Pinpoint the cell where the given text exists, returning its [X, Y] midpoint coordinate. 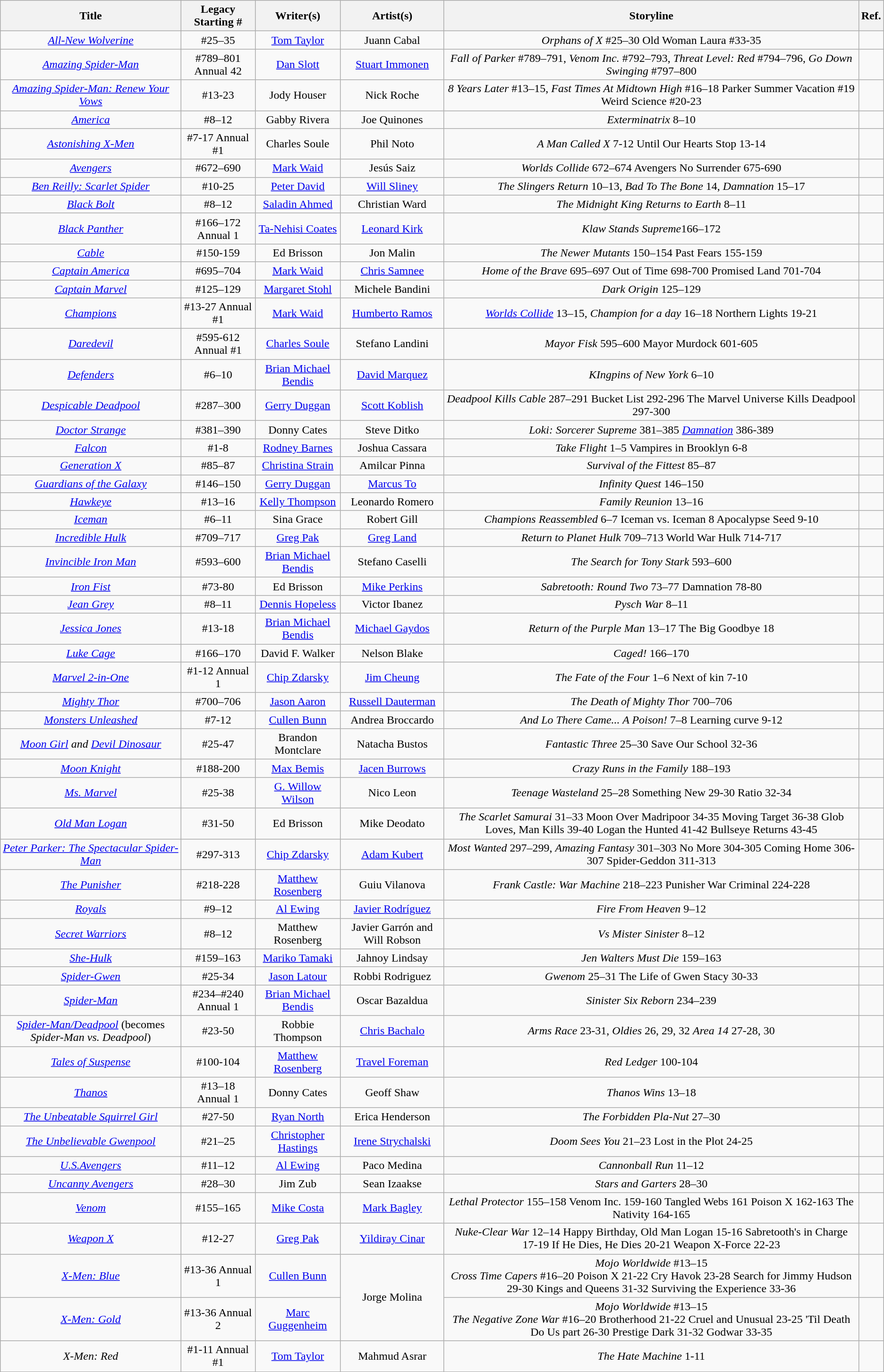
#1-8 [218, 448]
The Midnight King Returns to Earth 8–11 [651, 204]
Jason Aaron [297, 702]
Gabby Rivera [297, 119]
Christian Ward [392, 204]
Mahmud Asrar [392, 1356]
Max Bemis [297, 768]
Daredevil [91, 344]
The Death of Mighty Thor 700–706 [651, 702]
Stefano Caselli [392, 562]
#73-80 [218, 586]
Dennis Hopeless [297, 604]
Humberto Ramos [392, 314]
The Hate Machine 1-11 [651, 1356]
Home of the Brave 695–697 Out of Time 698-700 Promised Land 701-704 [651, 271]
Invincible Iron Man [91, 562]
Fall of Parker #789–791, Venom Inc. #792–793, Threat Level: Red #794–796, Go Down Swinging #797–800 [651, 64]
Robbi Rodriguez [392, 976]
Fantastic Three 25–30 Save Our School 32-36 [651, 744]
The Fate of the Four 1–6 Next of kin 7-10 [651, 677]
Gwenom 25–31 The Life of Gwen Stacy 30-33 [651, 976]
#13-36 Annual 2 [218, 1319]
#146–150 [218, 484]
Saladin Ahmed [297, 204]
Captain Marvel [91, 289]
X-Men: Red [91, 1356]
Falcon [91, 448]
#11–12 [218, 1166]
#12-27 [218, 1238]
#789–801 Annual 42 [218, 64]
Royals [91, 909]
Geoff Shaw [392, 1093]
Jason Latour [297, 976]
Uncanny Avengers [91, 1184]
Spider-Man [91, 1000]
Guiu Vilanova [392, 885]
Crazy Runs in the Family 188–193 [651, 768]
Amazing Spider-Man: Renew Your Vows [91, 95]
Pysch War 8–11 [651, 604]
Nelson Blake [392, 653]
#13-36 Annual 1 [218, 1276]
Luke Cage [91, 653]
#25-38 [218, 793]
Spider-Gwen [91, 976]
Leonard Kirk [392, 229]
Loki: Sorcerer Supreme 381–385 Damnation 386-389 [651, 430]
Ta-Nehisi Coates [297, 229]
Travel Foreman [392, 1062]
Scott Koblish [392, 405]
Old Man Logan [91, 824]
Margaret Stohl [297, 289]
Mariko Tamaki [297, 958]
Yildiray Cinar [392, 1238]
Jesús Saiz [392, 168]
#155–165 [218, 1208]
Astonishing X-Men [91, 144]
A Man Called X 7-12 Until Our Hearts Stop 13-14 [651, 144]
#21–25 [218, 1141]
Teenage Wasteland 25–28 Something New 29-30 Ratio 32-34 [651, 793]
Arms Race 23-31, Oldies 26, 29, 32 Area 14 27-28, 30 [651, 1031]
Red Ledger 100-104 [651, 1062]
Survival of the Fittest 85–87 [651, 466]
The Scarlet Samurai 31–33 Moon Over Madripoor 34-35 Moving Target 36-38 Glob Loves, Man Kills 39-40 Logan the Hunted 41-42 Bullseye Returns 43-45 [651, 824]
Incredible Hulk [91, 537]
Worlds Collide 13–15, Champion for a day 16–18 Northern Lights 19-21 [651, 314]
Javier Rodríguez [392, 909]
Mike Deodato [392, 824]
#593–600 [218, 562]
Exterminatrix 8–10 [651, 119]
Cable [91, 253]
Doctor Strange [91, 430]
#234–#240 Annual 1 [218, 1000]
Peter David [297, 186]
#25-34 [218, 976]
Caged! 166–170 [651, 653]
David Marquez [392, 375]
The Slingers Return 10–13, Bad To The Bone 14, Damnation 15–17 [651, 186]
Michael Gaydos [392, 628]
#1-11 Annual #1 [218, 1356]
Venom [91, 1208]
Legacy Starting # [218, 16]
Leonardo Romero [392, 502]
Michele Bandini [392, 289]
#27-50 [218, 1117]
#125–129 [218, 289]
#700–706 [218, 702]
8 Years Later #13–15, Fast Times At Midtown High #16–18 Parker Summer Vacation #19 Weird Science #20-23 [651, 95]
Weapon X [91, 1238]
Champions [91, 314]
Storyline [651, 16]
Jessica Jones [91, 628]
#1-12 Annual 1 [218, 677]
Sina Grace [297, 520]
Vs Mister Sinister 8–12 [651, 933]
Return of the Purple Man 13–17 The Big Goodbye 18 [651, 628]
Writer(s) [297, 16]
Stars and Garters 28–30 [651, 1184]
#381–390 [218, 430]
Deadpool Kills Cable 287–291 Bucket List 292-296 The Marvel Universe Kills Deadpool 297-300 [651, 405]
Sinister Six Reborn 234–239 [651, 1000]
Adam Kubert [392, 854]
Paco Medina [392, 1166]
Ref. [871, 16]
#23-50 [218, 1031]
Mike Perkins [392, 586]
#166–170 [218, 653]
Thanos [91, 1093]
And Lo There Came... A Poison! 7–8 Learning curve 9-12 [651, 720]
#287–300 [218, 405]
Jody Houser [297, 95]
Chris Samnee [392, 271]
Return to Planet Hulk 709–713 World War Hulk 714-717 [651, 537]
She-Hulk [91, 958]
Rodney Barnes [297, 448]
Brandon Montclare [297, 744]
Avengers [91, 168]
Lethal Protector 155–158 Venom Inc. 159-160 Tangled Webs 161 Poison X 162-163 The Nativity 164-165 [651, 1208]
#709–717 [218, 537]
Thanos Wins 13–18 [651, 1093]
#7-17 Annual #1 [218, 144]
Robert Gill [392, 520]
Oscar Bazaldua [392, 1000]
The Newer Mutants 150–154 Past Fears 155-159 [651, 253]
#218-228 [218, 885]
Natacha Bustos [392, 744]
Secret Warriors [91, 933]
#25–35 [218, 40]
Stuart Immonen [392, 64]
Will Sliney [392, 186]
#28–30 [218, 1184]
Hawkeye [91, 502]
Ryan North [297, 1117]
The Punisher [91, 885]
Robbie Thompson [297, 1031]
Marvel 2-in-One [91, 677]
Iceman [91, 520]
Ben Reilly: Scarlet Spider [91, 186]
Ms. Marvel [91, 793]
Cannonball Run 11–12 [651, 1166]
Mighty Thor [91, 702]
The Forbidden Pla-Nut 27–30 [651, 1117]
Klaw Stands Supreme166–172 [651, 229]
#150-159 [218, 253]
Sean Izaakse [392, 1184]
Jim Cheung [392, 677]
Peter Parker: The Spectacular Spider-Man [91, 854]
Fire From Heaven 9–12 [651, 909]
Irene Strychalski [392, 1141]
All-New Wolverine [91, 40]
Family Reunion 13–16 [651, 502]
#31-50 [218, 824]
Despicable Deadpool [91, 405]
Mike Costa [297, 1208]
Jorge Molina [392, 1297]
Guardians of the Galaxy [91, 484]
#595-612 Annual #1 [218, 344]
Mark Bagley [392, 1208]
Jean Grey [91, 604]
Juann Cabal [392, 40]
#6–10 [218, 375]
#6–11 [218, 520]
Steve Ditko [392, 430]
#695–704 [218, 271]
Defenders [91, 375]
G. Willow Wilson [297, 793]
#13-23 [218, 95]
U.S.Avengers [91, 1166]
Stefano Landini [392, 344]
Jon Malin [392, 253]
Marc Guggenheim [297, 1319]
X-Men: Blue [91, 1276]
Doom Sees You 21–23 Lost in the Plot 24-25 [651, 1141]
Tales of Suspense [91, 1062]
Dark Origin 125–129 [651, 289]
Victor Ibanez [392, 604]
America [91, 119]
Mayor Fisk 595–600 Mayor Murdock 601-605 [651, 344]
Jacen Burrows [392, 768]
Nico Leon [392, 793]
#10-25 [218, 186]
Javier Garrón and Will Robson [392, 933]
#13–18 Annual 1 [218, 1093]
Nick Roche [392, 95]
#25-47 [218, 744]
Infinity Quest 146–150 [651, 484]
Monsters Unleashed [91, 720]
Worlds Collide 672–674 Avengers No Surrender 675-690 [651, 168]
Black Panther [91, 229]
#100-104 [218, 1062]
Moon Knight [91, 768]
Joe Quinones [392, 119]
Most Wanted 297–299, Amazing Fantasy 301–303 No More 304-305 Coming Home 306-307 Spider-Geddon 311-313 [651, 854]
Phil Noto [392, 144]
#13–16 [218, 502]
Spider-Man/Deadpool (becomes Spider-Man vs. Deadpool) [91, 1031]
#297-313 [218, 854]
#9–12 [218, 909]
Greg Land [392, 537]
Frank Castle: War Machine 218–223 Punisher War Criminal 224-228 [651, 885]
David F. Walker [297, 653]
Jen Walters Must Die 159–163 [651, 958]
#672–690 [218, 168]
Russell Dauterman [392, 702]
Christina Strain [297, 466]
The Unbelievable Gwenpool [91, 1141]
#166–172 Annual 1 [218, 229]
KIngpins of New York 6–10 [651, 375]
#13-27 Annual #1 [218, 314]
Christopher Hastings [297, 1141]
Orphans of X #25–30 Old Woman Laura #33-35 [651, 40]
#13-18 [218, 628]
Erica Henderson [392, 1117]
Amazing Spider-Man [91, 64]
#8–11 [218, 604]
Nuke-Clear War 12–14 Happy Birthday, Old Man Logan 15-16 Sabretooth's in Charge 17-19 If He Dies, He Dies 20-21 Weapon X-Force 22-23 [651, 1238]
Joshua Cassara [392, 448]
Jim Zub [297, 1184]
#85–87 [218, 466]
The Search for Tony Stark 593–600 [651, 562]
#159–163 [218, 958]
X-Men: Gold [91, 1319]
Generation X [91, 466]
The Unbeatable Squirrel Girl [91, 1117]
Andrea Broccardo [392, 720]
Kelly Thompson [297, 502]
Sabretooth: Round Two 73–77 Damnation 78-80 [651, 586]
Iron Fist [91, 586]
Chris Bachalo [392, 1031]
Title [91, 16]
Amilcar Pinna [392, 466]
Champions Reassembled 6–7 Iceman vs. Iceman 8 Apocalypse Seed 9-10 [651, 520]
Captain America [91, 271]
Marcus To [392, 484]
Take Flight 1–5 Vampires in Brooklyn 6-8 [651, 448]
Moon Girl and Devil Dinosaur [91, 744]
Black Bolt [91, 204]
Dan Slott [297, 64]
#188-200 [218, 768]
#7-12 [218, 720]
Jahnoy Lindsay [392, 958]
Artist(s) [392, 16]
